Scan for the cell matching the given text and deliver its [X, Y] coordinate at center. 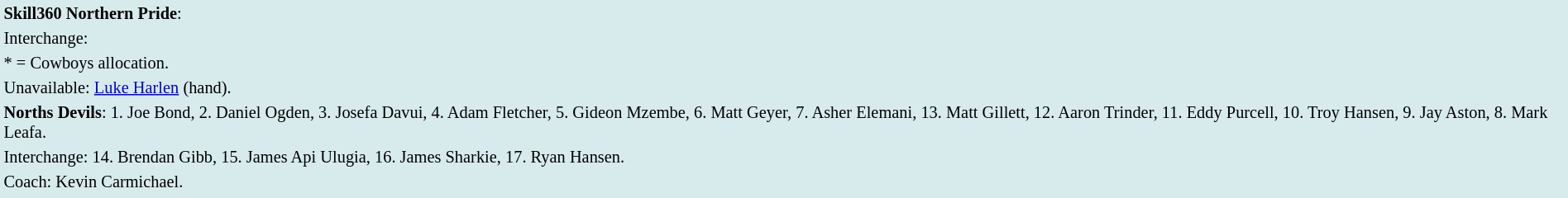
Unavailable: Luke Harlen (hand). [784, 87]
Skill360 Northern Pride: [784, 13]
Coach: Kevin Carmichael. [784, 181]
* = Cowboys allocation. [784, 63]
Interchange: [784, 38]
Interchange: 14. Brendan Gibb, 15. James Api Ulugia, 16. James Sharkie, 17. Ryan Hansen. [784, 157]
